Return the [X, Y] coordinate for the center point of the cell that contains the specified text.  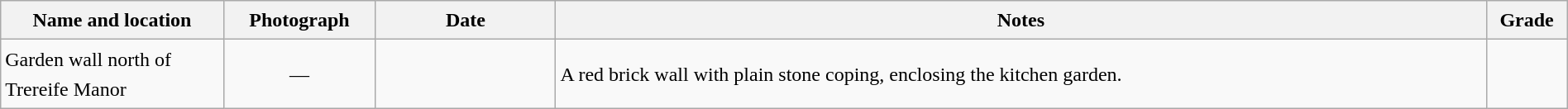
Grade [1527, 20]
A red brick wall with plain stone coping, enclosing the kitchen garden. [1021, 74]
Garden wall north of Trereife Manor [112, 74]
Photograph [299, 20]
— [299, 74]
Date [466, 20]
Notes [1021, 20]
Name and location [112, 20]
